Return [X, Y] of the center of cell containing provided text 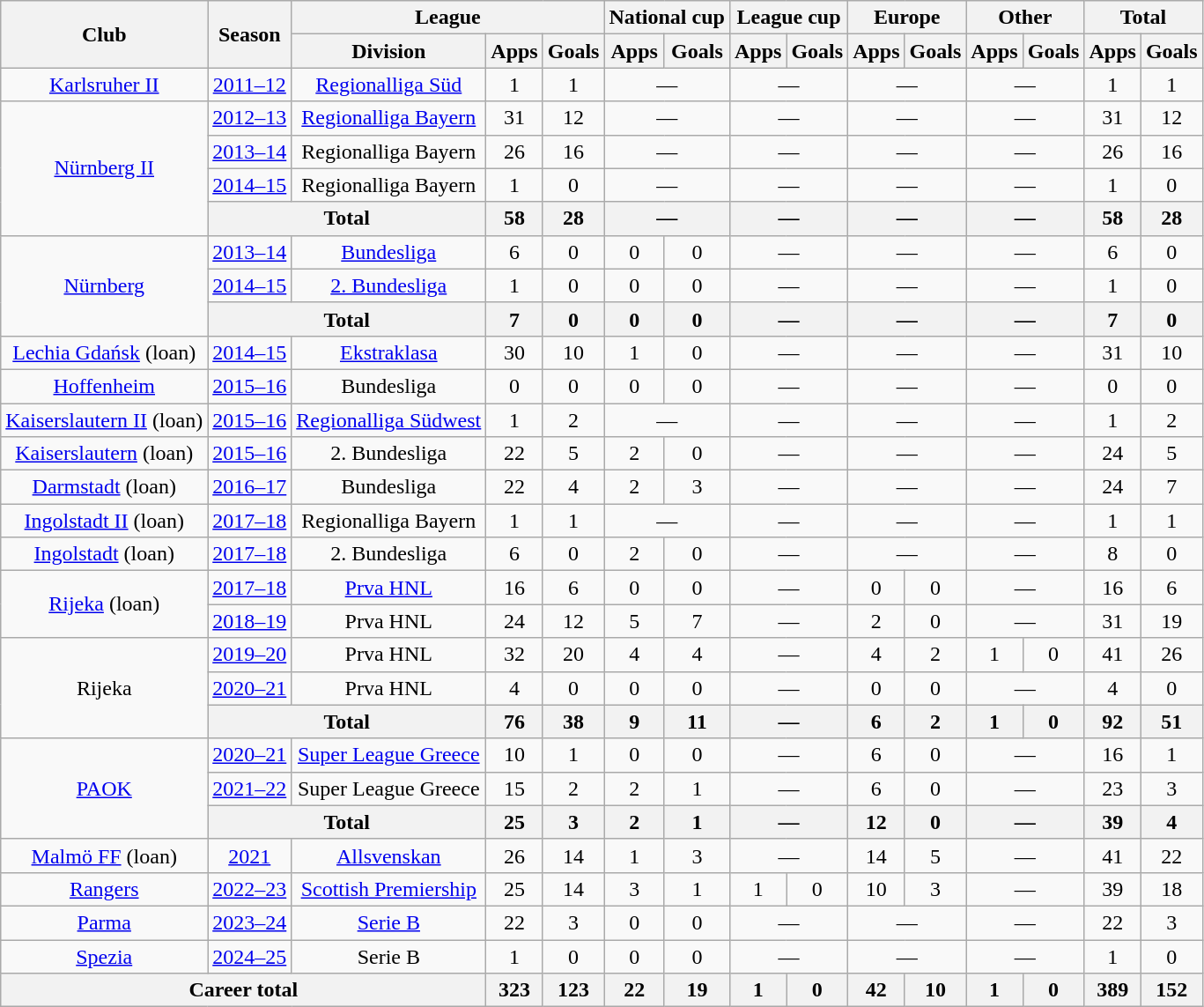
2016–17 [250, 487]
2023–24 [250, 922]
Other [1025, 18]
Nürnberg [104, 285]
Rijeka (loan) [104, 604]
Rangers [104, 889]
30 [514, 352]
Club [104, 34]
Malmö FF (loan) [104, 855]
2024–25 [250, 956]
Kaiserslautern (loan) [104, 454]
389 [1112, 990]
8 [1112, 554]
League cup [788, 18]
32 [514, 655]
38 [573, 722]
23 [1112, 789]
323 [514, 990]
2021–22 [250, 789]
18 [1171, 889]
Darmstadt (loan) [104, 487]
76 [514, 722]
Allsvenskan [389, 855]
20 [573, 655]
Ingolstadt II (loan) [104, 521]
Ingolstadt (loan) [104, 554]
2021 [250, 855]
11 [697, 722]
Career total [243, 990]
Season [250, 34]
Ekstraklasa [389, 352]
15 [514, 789]
Europe [907, 18]
PAOK [104, 789]
92 [1112, 722]
51 [1171, 722]
Kaiserslautern II (loan) [104, 420]
2011–12 [250, 85]
Rijeka [104, 688]
2012–13 [250, 118]
42 [876, 990]
Regionalliga Südwest [389, 420]
Spezia [104, 956]
2022–23 [250, 889]
League [447, 18]
Nürnberg II [104, 168]
National cup [667, 18]
2018–19 [250, 621]
Lechia Gdańsk (loan) [104, 352]
Hoffenheim [104, 386]
9 [634, 722]
Regionalliga Süd [389, 85]
123 [573, 990]
Scottish Premiership [389, 889]
152 [1171, 990]
Parma [104, 922]
Karlsruher II [104, 85]
Division [389, 51]
2019–20 [250, 655]
